Scan for the cell matching the given text and deliver its [x, y] coordinate at center. 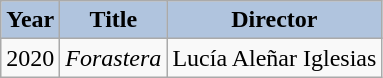
Title [114, 20]
Year [30, 20]
Director [274, 20]
Forastera [114, 58]
2020 [30, 58]
Lucía Aleñar Iglesias [274, 58]
